Capture the cell that displays the provided text and extract its [x, y] central coordinate. 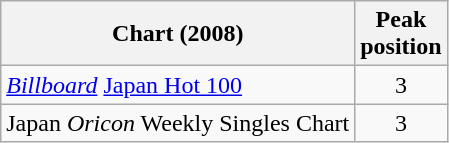
Japan Oricon Weekly Singles Chart [178, 123]
Peakposition [401, 34]
Billboard Japan Hot 100 [178, 85]
Chart (2008) [178, 34]
